Pinpoint the cell where the given text exists, returning its (X, Y) midpoint coordinate. 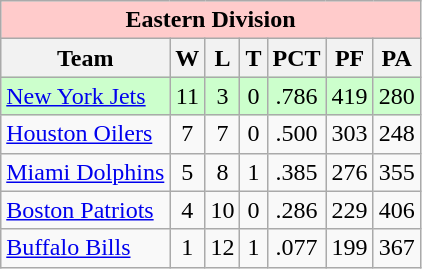
276 (350, 172)
L (222, 58)
367 (396, 248)
303 (350, 134)
11 (188, 96)
Boston Patriots (86, 210)
W (188, 58)
PF (350, 58)
.786 (296, 96)
Eastern Division (210, 20)
T (254, 58)
PA (396, 58)
419 (350, 96)
8 (222, 172)
10 (222, 210)
12 (222, 248)
4 (188, 210)
New York Jets (86, 96)
Houston Oilers (86, 134)
229 (350, 210)
3 (222, 96)
406 (396, 210)
280 (396, 96)
199 (350, 248)
.077 (296, 248)
PCT (296, 58)
355 (396, 172)
.500 (296, 134)
Team (86, 58)
248 (396, 134)
.385 (296, 172)
.286 (296, 210)
5 (188, 172)
Buffalo Bills (86, 248)
Miami Dolphins (86, 172)
